Determine the [X, Y] coordinate at the center of the cell enclosing the given text.  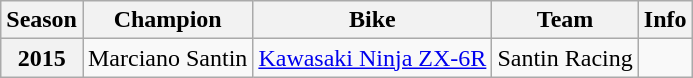
2015 [42, 58]
Bike [372, 20]
Season [42, 20]
Team [565, 20]
Marciano Santin [167, 58]
Info [665, 20]
Kawasaki Ninja ZX-6R [372, 58]
Santin Racing [565, 58]
Champion [167, 20]
